Capture the cell that displays the provided text and extract its (X, Y) central coordinate. 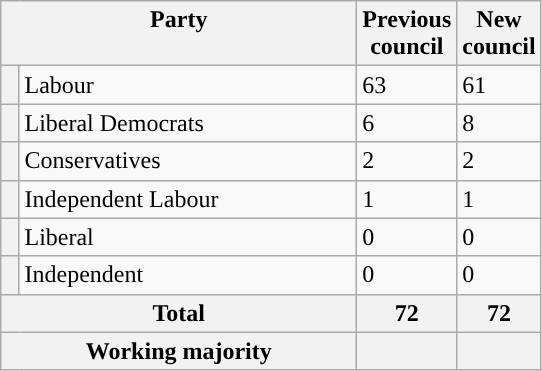
Liberal (188, 237)
Party (179, 34)
6 (407, 123)
Conservatives (188, 161)
63 (407, 85)
Previous council (407, 34)
Independent (188, 275)
Working majority (179, 351)
Liberal Democrats (188, 123)
Independent Labour (188, 199)
Total (179, 313)
8 (499, 123)
Labour (188, 85)
61 (499, 85)
New council (499, 34)
